For the text-containing cell, return its midpoint in (X, Y) coordinate format. 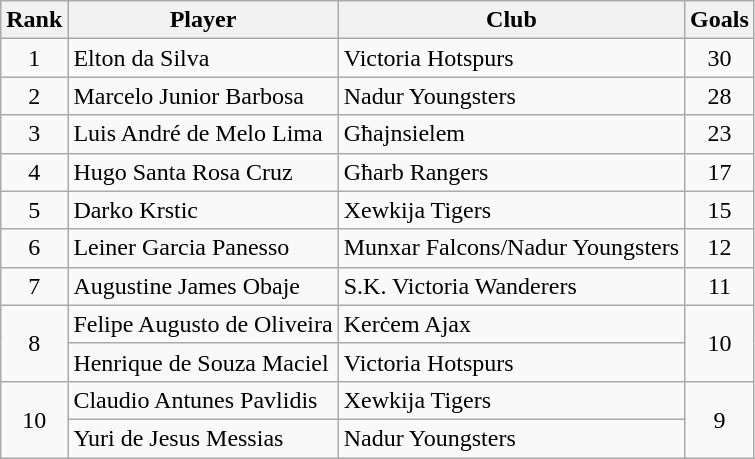
Player (203, 20)
Hugo Santa Rosa Cruz (203, 172)
Leiner Garcia Panesso (203, 248)
Club (511, 20)
Claudio Antunes Pavlidis (203, 400)
Munxar Falcons/Nadur Youngsters (511, 248)
3 (34, 134)
Yuri de Jesus Messias (203, 438)
7 (34, 286)
Elton da Silva (203, 58)
Goals (720, 20)
4 (34, 172)
2 (34, 96)
Rank (34, 20)
23 (720, 134)
28 (720, 96)
9 (720, 419)
Għajnsielem (511, 134)
Augustine James Obaje (203, 286)
12 (720, 248)
Henrique de Souza Maciel (203, 362)
5 (34, 210)
30 (720, 58)
8 (34, 343)
Kerċem Ajax (511, 324)
1 (34, 58)
Felipe Augusto de Oliveira (203, 324)
Għarb Rangers (511, 172)
Marcelo Junior Barbosa (203, 96)
17 (720, 172)
15 (720, 210)
Darko Krstic (203, 210)
11 (720, 286)
S.K. Victoria Wanderers (511, 286)
Luis André de Melo Lima (203, 134)
6 (34, 248)
